Capture the cell that displays the provided text and extract its [x, y] central coordinate. 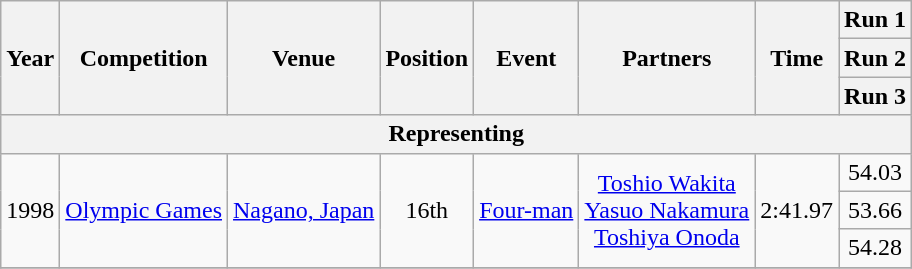
2:41.97 [797, 210]
Event [526, 58]
Run 3 [876, 96]
Year [30, 58]
Time [797, 58]
Olympic Games [144, 210]
Four-man [526, 210]
Partners [667, 58]
Run 1 [876, 20]
Competition [144, 58]
16th [427, 210]
Toshio WakitaYasuo NakamuraToshiya Onoda [667, 210]
Run 2 [876, 58]
Position [427, 58]
54.03 [876, 172]
Venue [304, 58]
Representing [456, 134]
54.28 [876, 248]
Nagano, Japan [304, 210]
53.66 [876, 210]
1998 [30, 210]
